Pinpoint the cell where the given text exists, returning its (x, y) midpoint coordinate. 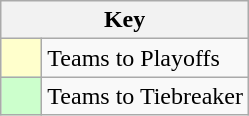
Teams to Playoffs (146, 58)
Key (125, 20)
Teams to Tiebreaker (146, 96)
